Find where the given text appears and provide that cell's center as (X, Y) coordinate. 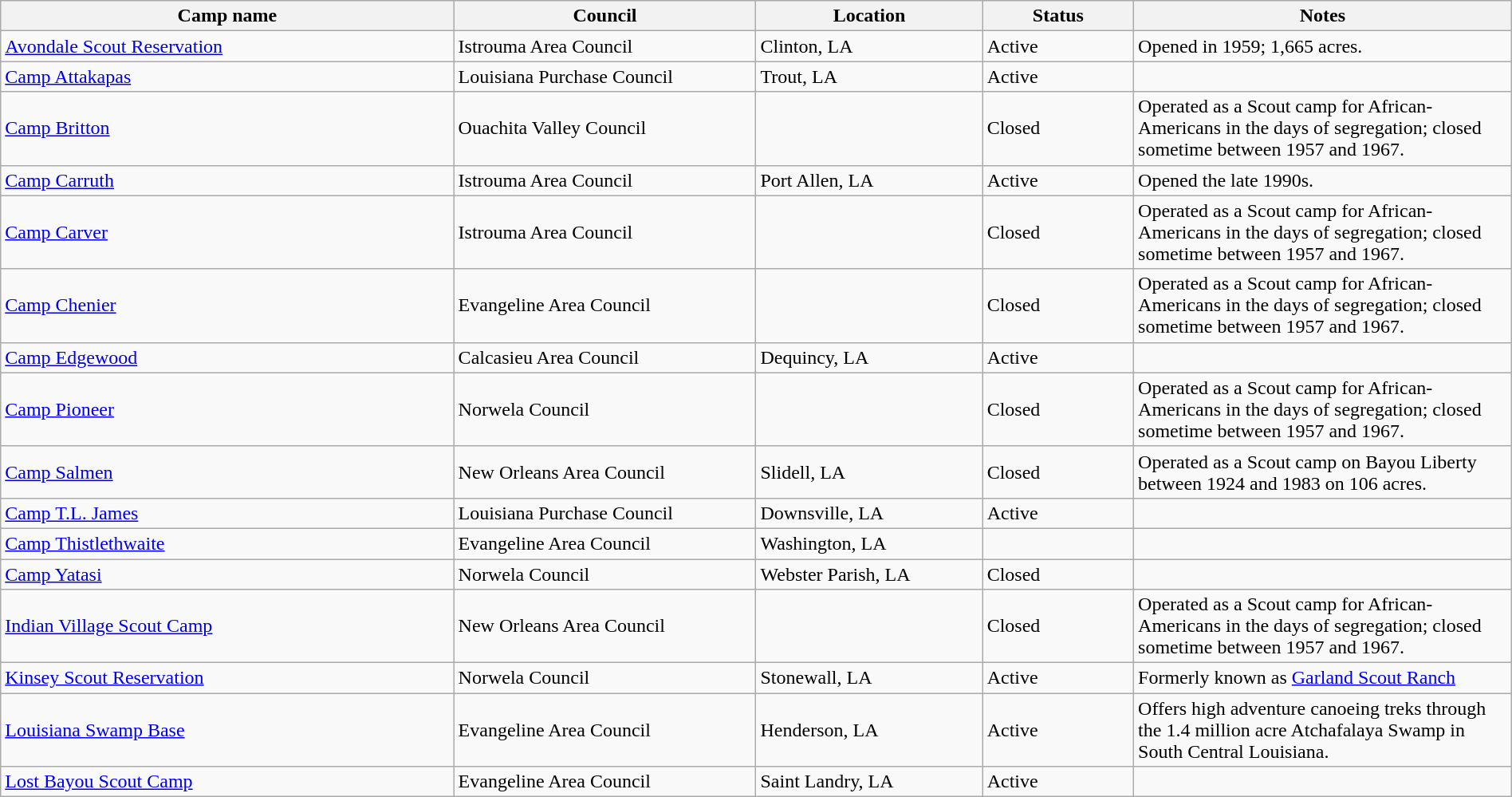
Camp Britton (227, 128)
Camp Thistlethwaite (227, 543)
Downsville, LA (869, 513)
Operated as a Scout camp on Bayou Liberty between 1924 and 1983 on 106 acres. (1323, 472)
Camp Chenier (227, 306)
Camp Yatasi (227, 574)
Kinsey Scout Reservation (227, 678)
Opened in 1959; 1,665 acres. (1323, 46)
Avondale Scout Reservation (227, 46)
Opened the late 1990s. (1323, 180)
Notes (1323, 16)
Offers high adventure canoeing treks through the 1.4 million acre Atchafalaya Swamp in South Central Louisiana. (1323, 730)
Location (869, 16)
Camp Salmen (227, 472)
Council (604, 16)
Louisiana Swamp Base (227, 730)
Clinton, LA (869, 46)
Webster Parish, LA (869, 574)
Camp Attakapas (227, 77)
Calcasieu Area Council (604, 357)
Formerly known as Garland Scout Ranch (1323, 678)
Camp name (227, 16)
Port Allen, LA (869, 180)
Washington, LA (869, 543)
Henderson, LA (869, 730)
Camp Edgewood (227, 357)
Camp Pioneer (227, 409)
Dequincy, LA (869, 357)
Slidell, LA (869, 472)
Ouachita Valley Council (604, 128)
Lost Bayou Scout Camp (227, 782)
Camp Carver (227, 232)
Stonewall, LA (869, 678)
Camp T.L. James (227, 513)
Status (1057, 16)
Saint Landry, LA (869, 782)
Camp Carruth (227, 180)
Trout, LA (869, 77)
Indian Village Scout Camp (227, 626)
